Locate the cell with the specified text and output its (X, Y) center coordinate. 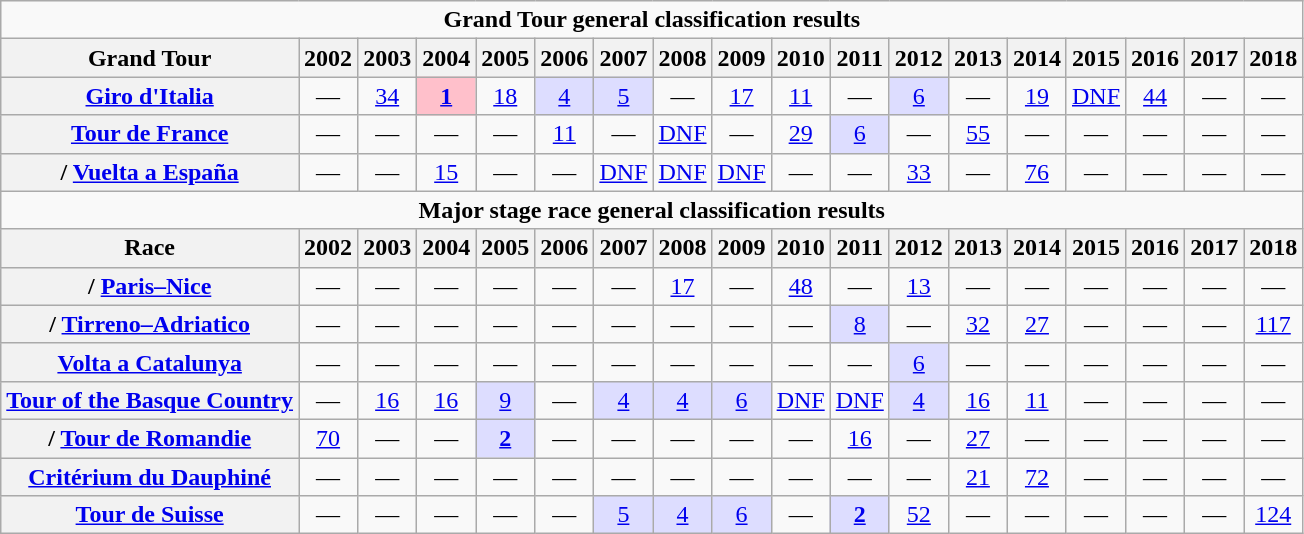
8 (860, 324)
55 (978, 134)
Major stage race general classification results (652, 210)
Tour of the Basque Country (150, 400)
124 (1274, 515)
117 (1274, 324)
Tour de Suisse (150, 515)
Grand Tour general classification results (652, 20)
15 (446, 172)
70 (328, 438)
18 (506, 96)
/ Tour de Romandie (150, 438)
76 (1036, 172)
Race (150, 248)
1 (446, 96)
Volta a Catalunya (150, 362)
29 (800, 134)
48 (800, 286)
72 (1036, 477)
33 (918, 172)
44 (1156, 96)
/ Tirreno–Adriatico (150, 324)
Giro d'Italia (150, 96)
9 (506, 400)
Tour de France (150, 134)
32 (978, 324)
13 (918, 286)
52 (918, 515)
19 (1036, 96)
Critérium du Dauphiné (150, 477)
/ Vuelta a España (150, 172)
Grand Tour (150, 58)
/ Paris–Nice (150, 286)
34 (388, 96)
21 (978, 477)
